Capture the cell that displays the provided text and extract its (x, y) central coordinate. 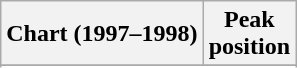
Peakposition (249, 34)
Chart (1997–1998) (102, 34)
